Output the [x, y] coordinate of the center of the cell containing the given text.  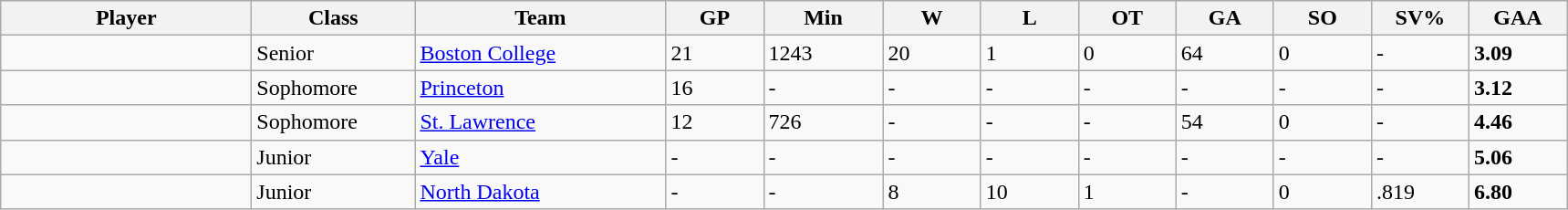
10 [1029, 192]
Player [126, 18]
Min [823, 18]
5.06 [1518, 157]
L [1029, 18]
GP [715, 18]
Boston College [540, 53]
21 [715, 53]
SO [1323, 18]
GA [1224, 18]
GAA [1518, 18]
6.80 [1518, 192]
12 [715, 122]
Team [540, 18]
4.46 [1518, 122]
726 [823, 122]
North Dakota [540, 192]
OT [1127, 18]
3.12 [1518, 88]
Senior [334, 53]
.819 [1419, 192]
8 [932, 192]
Princeton [540, 88]
64 [1224, 53]
Yale [540, 157]
SV% [1419, 18]
54 [1224, 122]
1243 [823, 53]
Class [334, 18]
20 [932, 53]
16 [715, 88]
3.09 [1518, 53]
St. Lawrence [540, 122]
W [932, 18]
